Return [X, Y] of the center of cell containing provided text 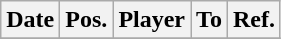
Pos. [86, 20]
Player [152, 20]
Date [30, 20]
Ref. [254, 20]
To [210, 20]
